From the cell containing the given text, extract its center point as (x, y) coordinate. 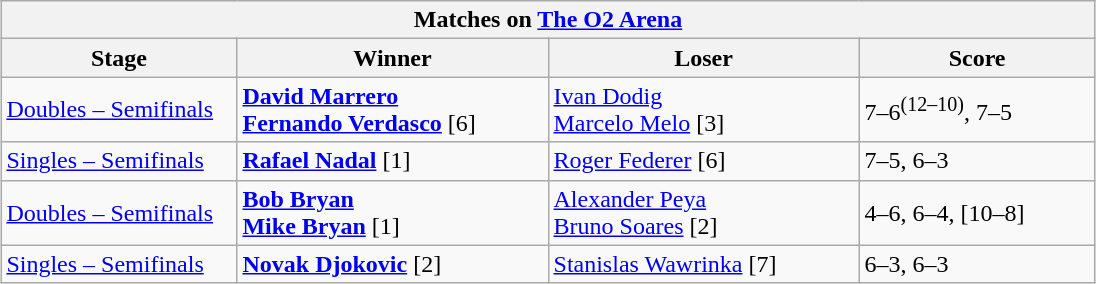
Winner (392, 58)
Stage (119, 58)
Roger Federer [6] (704, 161)
7–5, 6–3 (977, 161)
Loser (704, 58)
6–3, 6–3 (977, 264)
Bob Bryan Mike Bryan [1] (392, 212)
Stanislas Wawrinka [7] (704, 264)
Matches on The O2 Arena (548, 20)
Ivan Dodig Marcelo Melo [3] (704, 110)
Rafael Nadal [1] (392, 161)
7–6(12–10), 7–5 (977, 110)
Novak Djokovic [2] (392, 264)
4–6, 6–4, [10–8] (977, 212)
David Marrero Fernando Verdasco [6] (392, 110)
Alexander Peya Bruno Soares [2] (704, 212)
Score (977, 58)
